Output the (x, y) coordinate of the center of the cell containing the given text.  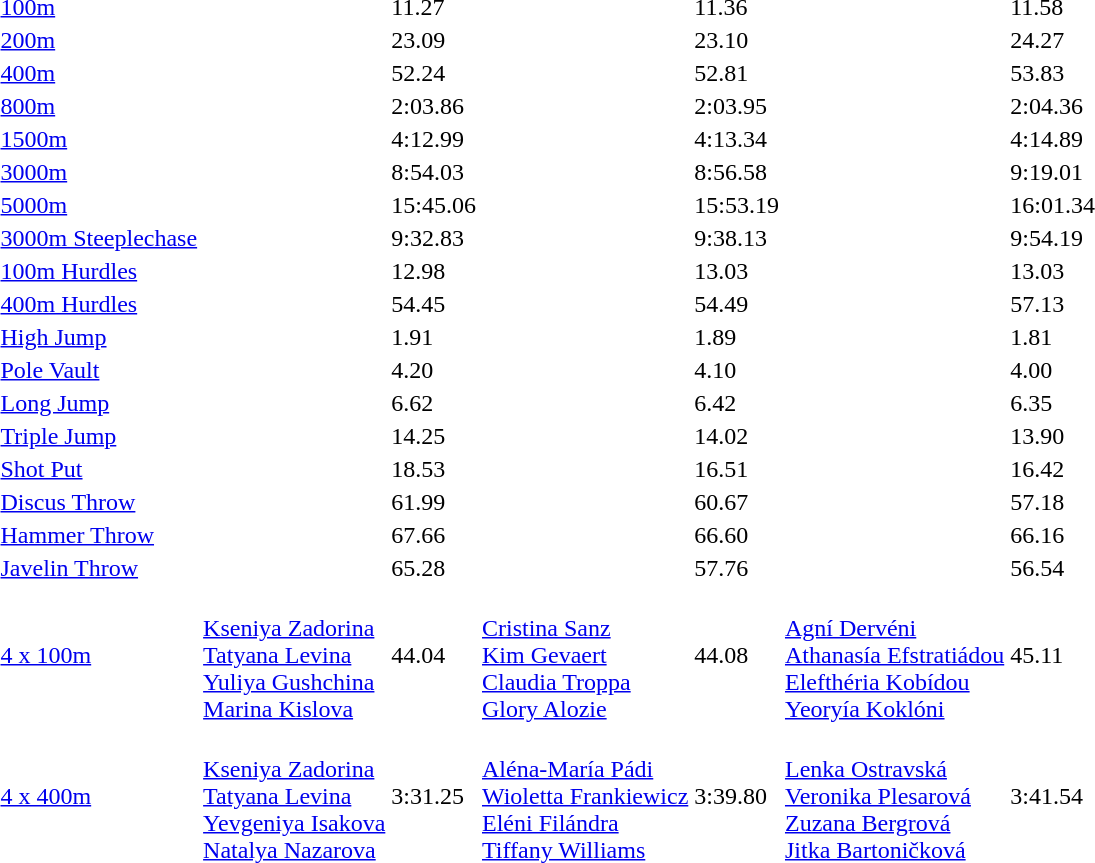
66.60 (737, 535)
67.66 (434, 535)
60.67 (737, 502)
14.02 (737, 436)
16.51 (737, 469)
4.20 (434, 370)
52.81 (737, 73)
1.89 (737, 337)
12.98 (434, 271)
23.10 (737, 40)
9:38.13 (737, 238)
61.99 (434, 502)
Kseniya ZadorinaTatyana LevinaYuliya GushchinaMarina Kislova (294, 655)
Agní DervéniAthanasía EfstratiádouElefthéria KobídouYeoryía Koklóni (894, 655)
6.62 (434, 403)
14.25 (434, 436)
65.28 (434, 568)
6.42 (737, 403)
4.10 (737, 370)
9:32.83 (434, 238)
44.08 (737, 655)
8:56.58 (737, 172)
57.76 (737, 568)
18.53 (434, 469)
52.24 (434, 73)
4:12.99 (434, 139)
Cristina SanzKim GevaertClaudia TroppaGlory Alozie (584, 655)
15:53.19 (737, 205)
2:03.95 (737, 106)
54.49 (737, 304)
1.91 (434, 337)
8:54.03 (434, 172)
4:13.34 (737, 139)
23.09 (434, 40)
13.03 (737, 271)
44.04 (434, 655)
2:03.86 (434, 106)
15:45.06 (434, 205)
54.45 (434, 304)
